Determine the (X, Y) coordinate at the center of the cell enclosing the given text.  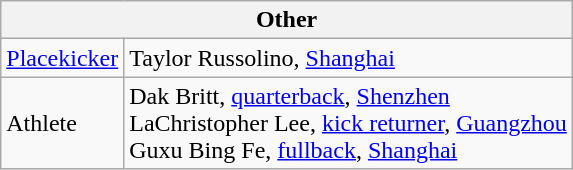
Taylor Russolino, Shanghai (348, 58)
Athlete (62, 123)
Placekicker (62, 58)
Other (287, 20)
Dak Britt, quarterback, ShenzhenLaChristopher Lee, kick returner, GuangzhouGuxu Bing Fe, fullback, Shanghai (348, 123)
